Return the [X, Y] coordinate for the center point of the cell that contains the specified text.  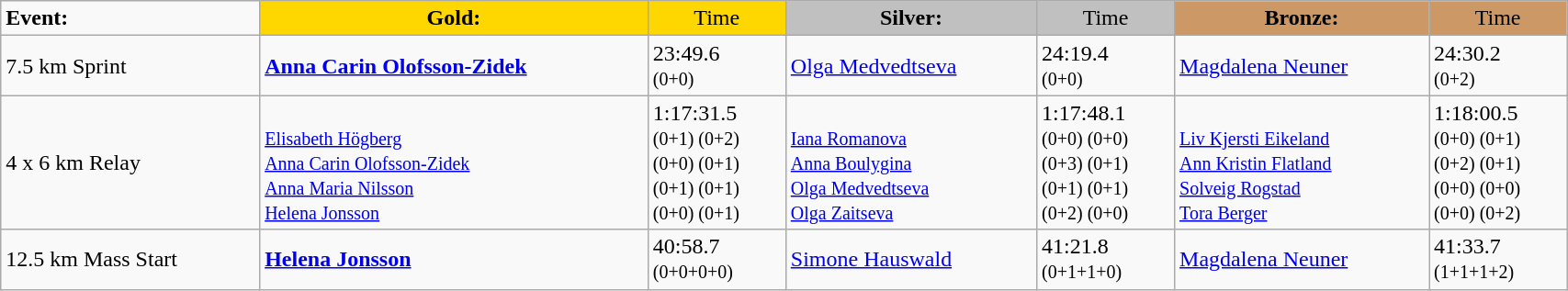
Helena Jonsson [454, 259]
1:17:48.1(0+0) (0+0)(0+3) (0+1)(0+1) (0+1)(0+2) (0+0) [1106, 162]
1:17:31.5(0+1) (0+2)(0+0) (0+1)(0+1) (0+1)(0+0) (0+1) [716, 162]
Bronze: [1303, 18]
41:33.7(1+1+1+2) [1498, 259]
7.5 km Sprint [130, 66]
Simone Hauswald [911, 259]
40:58.7(0+0+0+0) [716, 259]
4 x 6 km Relay [130, 162]
23:49.6(0+0) [716, 66]
Elisabeth HögbergAnna Carin Olofsson-ZidekAnna Maria NilssonHelena Jonsson [454, 162]
Event: [130, 18]
Olga Medvedtseva [911, 66]
24:19.4(0+0) [1106, 66]
Anna Carin Olofsson-Zidek [454, 66]
1:18:00.5(0+0) (0+1)(0+2) (0+1)(0+0) (0+0)(0+0) (0+2) [1498, 162]
41:21.8(0+1+1+0) [1106, 259]
Liv Kjersti EikelandAnn Kristin FlatlandSolveig RogstadTora Berger [1303, 162]
Gold: [454, 18]
24:30.2(0+2) [1498, 66]
Iana RomanovaAnna BoulyginaOlga MedvedtsevaOlga Zaitseva [911, 162]
12.5 km Mass Start [130, 259]
Silver: [911, 18]
